Search for the cell housing the specified text and yield its [X, Y] center coordinate. 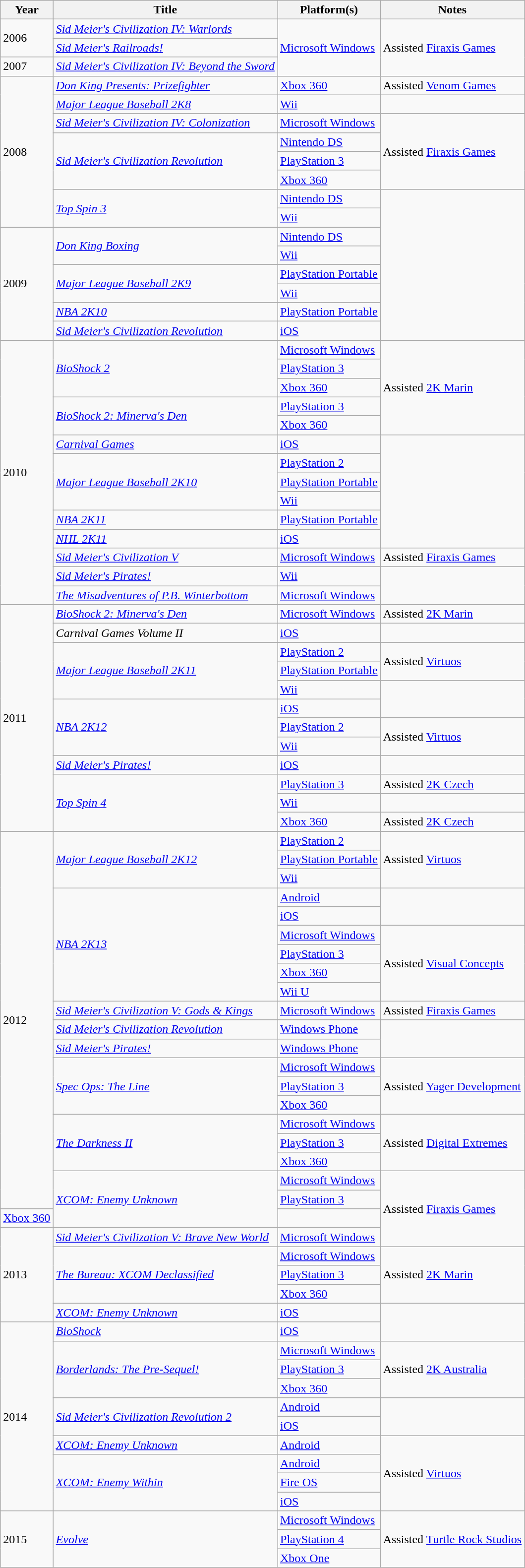
BioShock 2 [165, 369]
Major League Baseball 2K10 [165, 482]
NBA 2K13 [165, 944]
Title [165, 10]
NHL 2K11 [165, 538]
The Bureau: XCOM Declassified [165, 1275]
Sid Meier's Civilization Revolution 2 [165, 1416]
Major League Baseball 2K9 [165, 284]
Top Spin 4 [165, 803]
Carnival Games [165, 444]
Major League Baseball 2K11 [165, 671]
NBA 2K11 [165, 519]
Notes [452, 10]
Don King Boxing [165, 246]
Sid Meier's Civilization IV: Beyond the Sword [165, 66]
Major League Baseball 2K8 [165, 104]
2014 [27, 1417]
Sid Meier's Civilization V: Brave New World [165, 1237]
2007 [27, 66]
BioShock [165, 1331]
2006 [27, 38]
Spec Ops: The Line [165, 1086]
Platform(s) [329, 10]
2012 [27, 1020]
Wii U [329, 992]
2009 [27, 284]
2011 [27, 718]
Assisted Venom Games [452, 85]
2015 [27, 1539]
Sid Meier's Civilization V: Gods & Kings [165, 1010]
Year [27, 10]
Assisted Yager Development [452, 1086]
Fire OS [329, 1483]
Assisted Digital Extremes [452, 1142]
Xbox One [329, 1558]
PlayStation 4 [329, 1539]
Don King Presents: Prizefighter [165, 85]
Sid Meier's Civilization IV: Colonization [165, 123]
Major League Baseball 2K12 [165, 860]
Sid Meier's Civilization V [165, 558]
Assisted Turtle Rock Studios [452, 1539]
2010 [27, 472]
Assisted 2K Australia [452, 1369]
The Misadventures of P.B. Winterbottom [165, 595]
Top Spin 3 [165, 208]
Sid Meier's Railroads! [165, 48]
Sid Meier's Civilization IV: Warlords [165, 29]
Borderlands: The Pre-Sequel! [165, 1369]
2013 [27, 1275]
NBA 2K10 [165, 312]
Carnival Games Volume II [165, 633]
XCOM: Enemy Within [165, 1483]
NBA 2K12 [165, 727]
Evolve [165, 1539]
Assisted Visual Concepts [452, 963]
The Darkness II [165, 1142]
2008 [27, 151]
